Scan for the cell matching the given text and deliver its [x, y] coordinate at center. 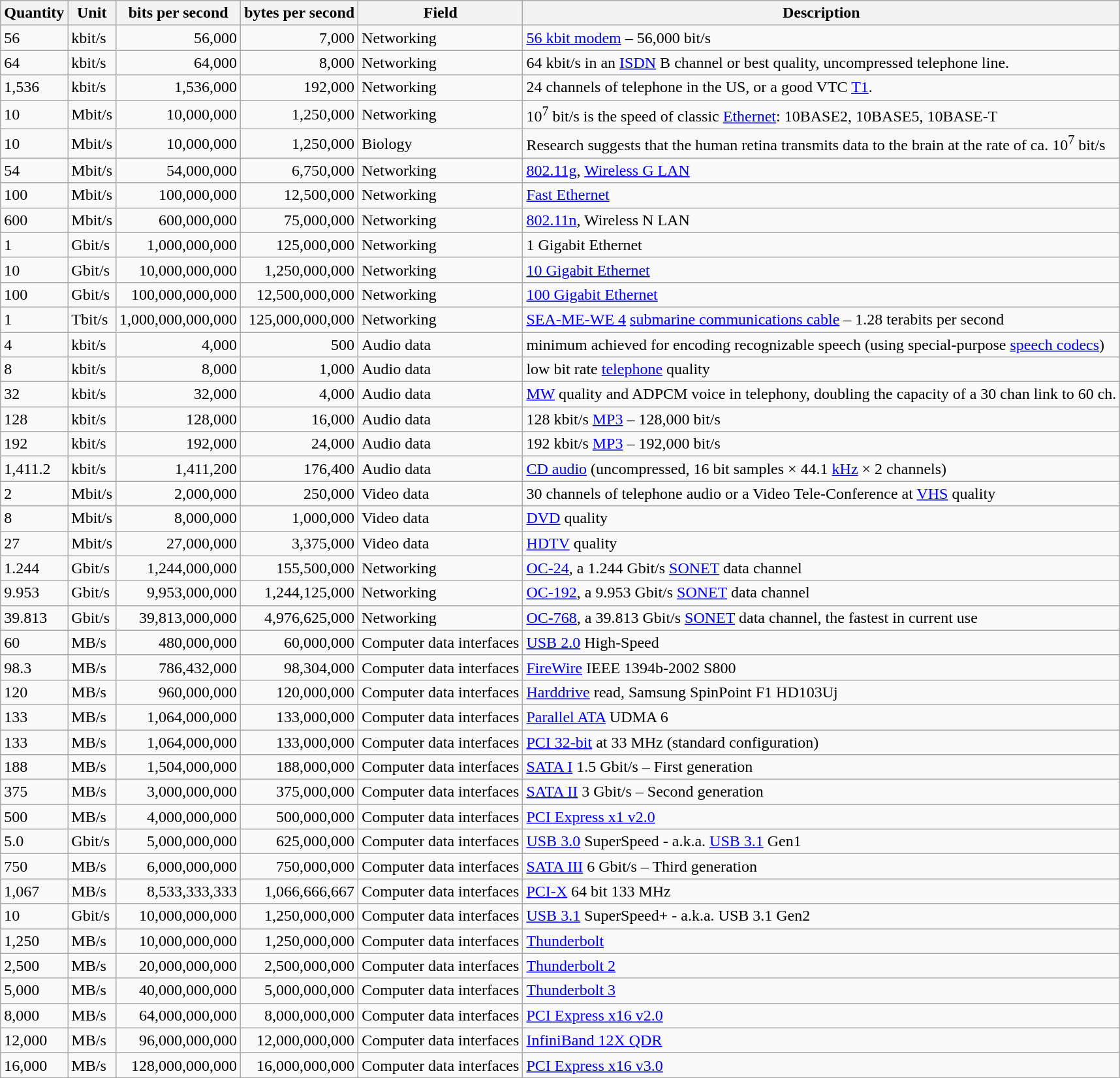
60 [34, 642]
100,000,000,000 [179, 294]
DVD quality [821, 518]
4,000,000,000 [179, 817]
3,375,000 [300, 543]
2,000,000 [179, 494]
Thunderbolt 2 [821, 966]
6,000,000,000 [179, 866]
39,813,000,000 [179, 618]
USB 2.0 High-Speed [821, 642]
250,000 [300, 494]
Description [821, 13]
60,000,000 [300, 642]
CD audio (uncompressed, 16 bit samples × 44.1 kHz × 2 channels) [821, 469]
OC-24, a 1.244 Gbit/s SONET data channel [821, 568]
120 [34, 692]
1,536,000 [179, 87]
2 [34, 494]
600 [34, 220]
low bit rate telephone quality [821, 370]
1,411.2 [34, 469]
1,411,200 [179, 469]
MW quality and ADPCM voice in telephony, doubling the capacity of a 30 chan link to 60 ch. [821, 394]
PCI 32-bit at 33 MHz (standard configuration) [821, 742]
1,250 [34, 941]
600,000,000 [179, 220]
750,000,000 [300, 866]
100 Gigabit Ethernet [821, 294]
1 Gigabit Ethernet [821, 245]
1,244,000,000 [179, 568]
Fast Ethernet [821, 195]
24 channels of telephone in the US, or a good VTC T1. [821, 87]
9,953,000,000 [179, 593]
1,000 [300, 370]
2,500 [34, 966]
8,533,333,333 [179, 891]
960,000,000 [179, 692]
75,000,000 [300, 220]
1,000,000 [300, 518]
120,000,000 [300, 692]
8,000,000 [179, 518]
1.244 [34, 568]
64 kbit/s in an ISDN B channel or best quality, uncompressed telephone line. [821, 63]
12,500,000 [300, 195]
bytes per second [300, 13]
Thunderbolt 3 [821, 991]
54,000,000 [179, 170]
56 kbit modem – 56,000 bit/s [821, 38]
107 bit/s is the speed of classic Ethernet: 10BASE2, 10BASE5, 10BASE-T [821, 115]
1,000,000,000,000 [179, 319]
188 [34, 767]
1,000,000,000 [179, 245]
375 [34, 792]
Field [441, 13]
10 Gigabit Ethernet [821, 270]
12,500,000,000 [300, 294]
32 [34, 394]
InfiniBand 12X QDR [821, 1040]
6,750,000 [300, 170]
750 [34, 866]
bits per second [179, 13]
1,244,125,000 [300, 593]
64,000 [179, 63]
375,000,000 [300, 792]
5,000 [34, 991]
100,000,000 [179, 195]
Tbit/s [92, 319]
64 [34, 63]
12,000 [34, 1040]
128 [34, 419]
40,000,000,000 [179, 991]
20,000,000,000 [179, 966]
PCI Express x16 v3.0 [821, 1065]
1,067 [34, 891]
128,000 [179, 419]
39.813 [34, 618]
192 [34, 444]
3,000,000,000 [179, 792]
1,536 [34, 87]
FireWire IEEE 1394b-2002 S800 [821, 667]
SATA I 1.5 Gbit/s – First generation [821, 767]
HDTV quality [821, 543]
24,000 [300, 444]
192 kbit/s MP3 – 192,000 bit/s [821, 444]
Parallel ATA UDMA 6 [821, 717]
4,976,625,000 [300, 618]
minimum achieved for encoding recognizable speech (using special-purpose speech codecs) [821, 345]
802.11n, Wireless N LAN [821, 220]
32,000 [179, 394]
2,500,000,000 [300, 966]
USB 3.0 SuperSpeed - a.k.a. USB 3.1 Gen1 [821, 842]
125,000,000,000 [300, 319]
SEA-ME-WE 4 submarine communications cable – 1.28 terabits per second [821, 319]
OC-768, a 39.813 Gbit/s SONET data channel, the fastest in current use [821, 618]
30 channels of telephone audio or a Video Tele-Conference at VHS quality [821, 494]
Unit [92, 13]
1,504,000,000 [179, 767]
16,000,000,000 [300, 1065]
4 [34, 345]
1,066,666,667 [300, 891]
12,000,000,000 [300, 1040]
500,000,000 [300, 817]
480,000,000 [179, 642]
USB 3.1 SuperSpeed+ - a.k.a. USB 3.1 Gen2 [821, 916]
786,432,000 [179, 667]
PCI-X 64 bit 133 MHz [821, 891]
188,000,000 [300, 767]
PCI Express x16 v2.0 [821, 1015]
SATA III 6 Gbit/s – Third generation [821, 866]
PCI Express x1 v2.0 [821, 817]
Biology [441, 144]
125,000,000 [300, 245]
Thunderbolt [821, 941]
98.3 [34, 667]
128 kbit/s MP3 – 128,000 bit/s [821, 419]
OC-192, a 9.953 Gbit/s SONET data channel [821, 593]
176,400 [300, 469]
56,000 [179, 38]
155,500,000 [300, 568]
Quantity [34, 13]
8,000,000,000 [300, 1015]
64,000,000,000 [179, 1015]
54 [34, 170]
56 [34, 38]
96,000,000,000 [179, 1040]
98,304,000 [300, 667]
9.953 [34, 593]
27,000,000 [179, 543]
625,000,000 [300, 842]
128,000,000,000 [179, 1065]
27 [34, 543]
7,000 [300, 38]
Harddrive read, Samsung SpinPoint F1 HD103Uj [821, 692]
5.0 [34, 842]
Research suggests that the human retina transmits data to the brain at the rate of ca. 107 bit/s [821, 144]
802.11g, Wireless G LAN [821, 170]
SATA II 3 Gbit/s – Second generation [821, 792]
